Return (x, y) of the center of cell containing provided text 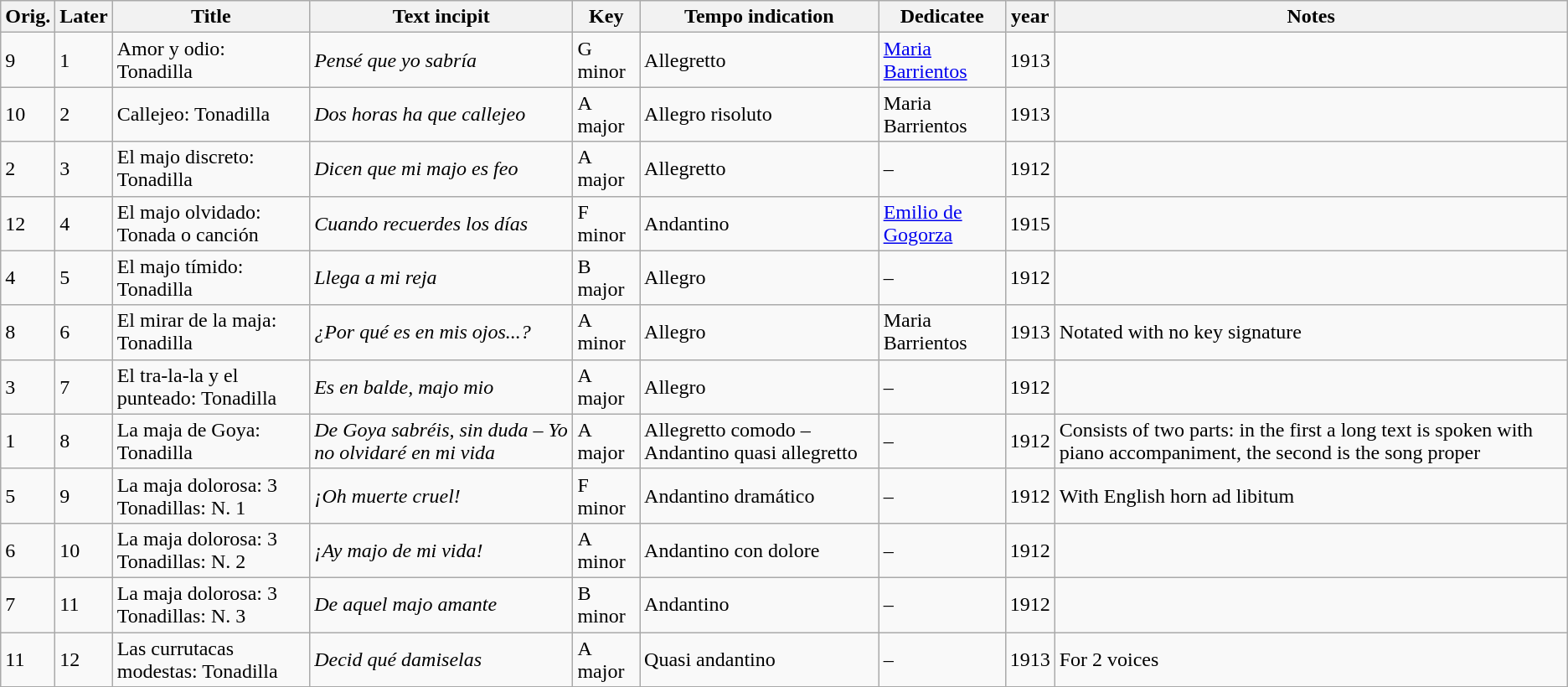
La maja dolorosa: 3 Tonadillas: N. 2 (211, 550)
For 2 voices (1311, 659)
Es en balde, majo mio (441, 387)
¡Oh muerte cruel! (441, 496)
Pensé que yo sabría (441, 60)
Orig. (28, 17)
Llega a mi reja (441, 278)
B minor (606, 605)
La maja dolorosa: 3 Tonadillas: N. 1 (211, 496)
La maja dolorosa: 3 Tonadillas: N. 3 (211, 605)
De aquel majo amante (441, 605)
El majo olvidado: Tonada o canción (211, 223)
Dicen que mi majo es feo (441, 169)
G minor (606, 60)
El tra-la-la y el punteado: Tonadilla (211, 387)
Key (606, 17)
Allegretto comodo – Andantino quasi allegretto (760, 441)
Notated with no key signature (1311, 332)
De Goya sabréis, sin duda – Yo no olvidaré en mi vida (441, 441)
Emilio de Gogorza (941, 223)
Dos horas ha que callejeo (441, 114)
El majo discreto: Tonadilla (211, 169)
1915 (1030, 223)
Decid qué damiselas (441, 659)
B major (606, 278)
El mirar de la maja: Tonadilla (211, 332)
Las currutacas modestas: Tonadilla (211, 659)
Later (84, 17)
With English horn ad libitum (1311, 496)
Notes (1311, 17)
Andantino con dolore (760, 550)
Dedicatee (941, 17)
El majo tímido: Tonadilla (211, 278)
year (1030, 17)
¡Ay majo de mi vida! (441, 550)
Cuando recuerdes los días (441, 223)
Quasi andantino (760, 659)
Text incipit (441, 17)
Allegro risoluto (760, 114)
La maja de Goya: Tonadilla (211, 441)
¿Por qué es en mis ojos...? (441, 332)
Callejeo: Tonadilla (211, 114)
Andantino dramático (760, 496)
Amor y odio: Tonadilla (211, 60)
Tempo indication (760, 17)
Consists of two parts: in the first a long text is spoken with piano accompaniment, the second is the song proper (1311, 441)
Title (211, 17)
